Locate the cell with the specified text and output its (X, Y) center coordinate. 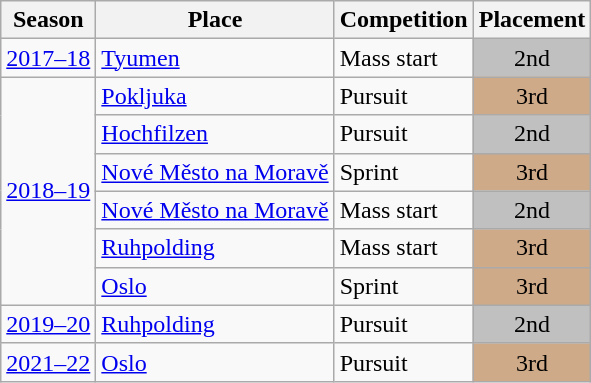
Season (48, 20)
Pokljuka (215, 96)
Hochfilzen (215, 134)
2021–22 (48, 362)
2017–18 (48, 58)
2019–20 (48, 324)
Competition (404, 20)
Tyumen (215, 58)
2018–19 (48, 191)
Place (215, 20)
Placement (532, 20)
